Extract the [x, y] coordinate from the center of the cell holding the provided text.  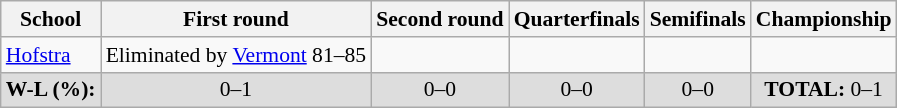
Championship [824, 19]
Semifinals [698, 19]
School [51, 19]
0–1 [236, 90]
W-L (%): [51, 90]
Quarterfinals [577, 19]
Hofstra [51, 55]
Second round [440, 19]
First round [236, 19]
Eliminated by Vermont 81–85 [236, 55]
TOTAL: 0–1 [824, 90]
